Output the [x, y] coordinate of the center of the cell containing the given text.  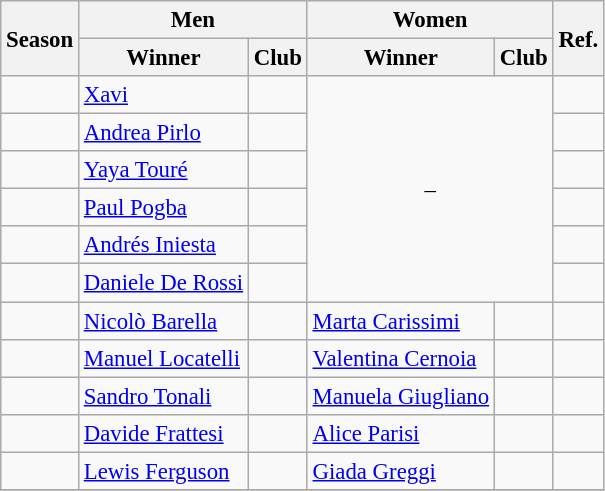
Men [192, 20]
Andrés Iniesta [163, 245]
Sandro Tonali [163, 396]
Manuel Locatelli [163, 358]
Yaya Touré [163, 170]
Paul Pogba [163, 208]
Daniele De Rossi [163, 283]
Alice Parisi [400, 433]
Marta Carissimi [400, 321]
Xavi [163, 95]
Giada Greggi [400, 471]
Nicolò Barella [163, 321]
– [430, 189]
Manuela Giugliano [400, 396]
Ref. [578, 38]
Season [40, 38]
Women [430, 20]
Andrea Pirlo [163, 133]
Valentina Cernoia [400, 358]
Davide Frattesi [163, 433]
Lewis Ferguson [163, 471]
